Output the (x, y) coordinate of the center of the cell containing the given text.  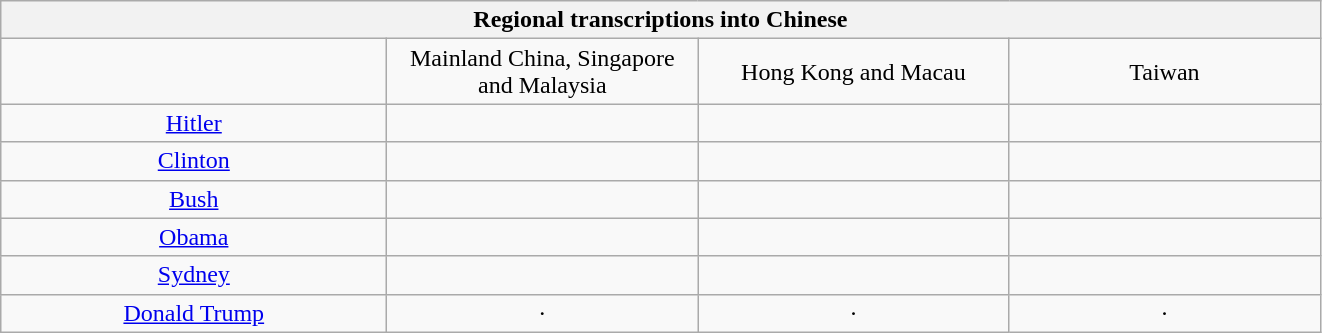
Hong Kong and Macau (854, 72)
Hitler (194, 123)
Clinton (194, 161)
Donald Trump (194, 313)
Regional transcriptions into Chinese (660, 20)
Obama (194, 237)
Bush (194, 199)
Taiwan (1164, 72)
Sydney (194, 275)
Mainland China, Singapore and Malaysia (542, 72)
